Locate the cell with the specified text and output its [x, y] center coordinate. 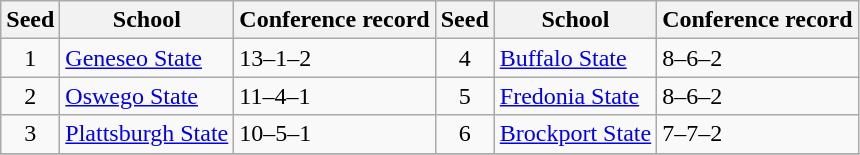
Plattsburgh State [147, 134]
10–5–1 [334, 134]
5 [464, 96]
Fredonia State [575, 96]
Oswego State [147, 96]
3 [30, 134]
7–7–2 [758, 134]
13–1–2 [334, 58]
Geneseo State [147, 58]
4 [464, 58]
Brockport State [575, 134]
6 [464, 134]
11–4–1 [334, 96]
Buffalo State [575, 58]
2 [30, 96]
1 [30, 58]
